Identify which cell holds the provided text, then report its (x, y) central coordinate. 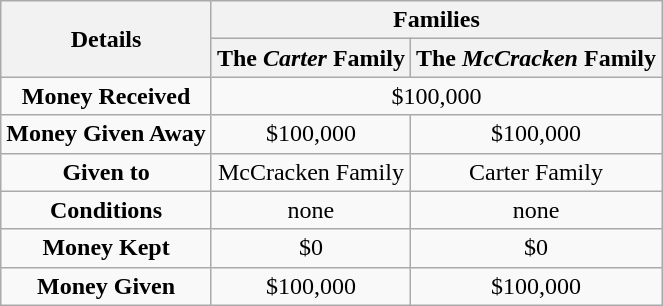
Families (436, 20)
The McCracken Family (536, 58)
Carter Family (536, 172)
Details (106, 39)
Money Received (106, 96)
Given to (106, 172)
Money Given (106, 286)
Conditions (106, 210)
Money Kept (106, 248)
McCracken Family (310, 172)
Money Given Away (106, 134)
The Carter Family (310, 58)
